Output the (x, y) coordinate of the center of the cell containing the given text.  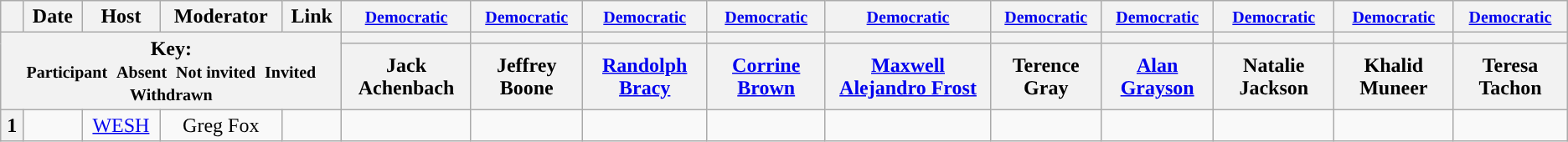
Khalid Muneer (1394, 77)
1 (12, 125)
Terence Gray (1046, 77)
WESH (121, 125)
Randolph Bracy (645, 77)
Jack Achenbach (406, 77)
Moderator (221, 17)
Maxwell Alejandro Frost (908, 77)
Teresa Tachon (1510, 77)
Natalie Jackson (1274, 77)
Date (53, 17)
Corrine Brown (766, 77)
Link (312, 17)
Alan Grayson (1158, 77)
Key: Participant Absent Not invited Invited Withdrawn (171, 71)
Greg Fox (221, 125)
Jeffrey Boone (526, 77)
Host (121, 17)
